Return (X, Y) of the center of cell containing provided text 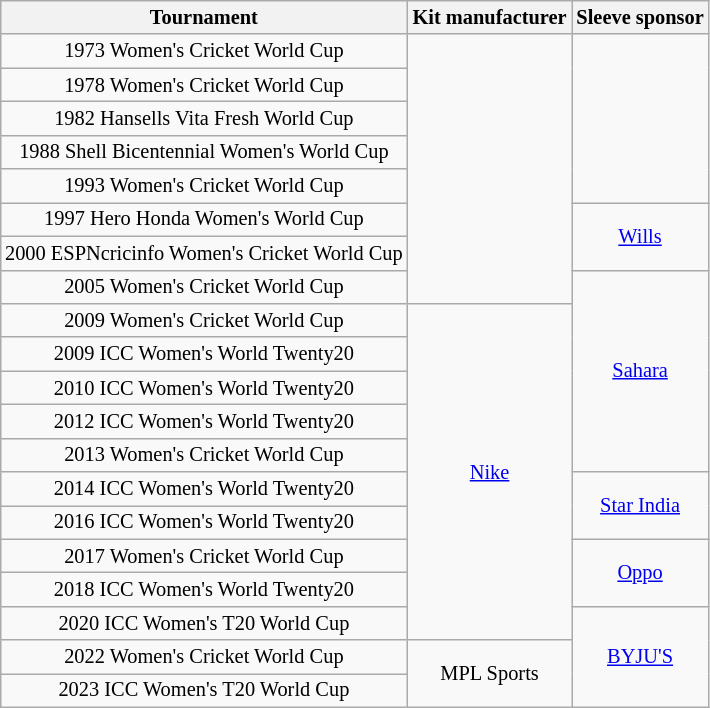
2022 Women's Cricket World Cup (204, 657)
Kit manufacturer (490, 17)
2023 ICC Women's T20 World Cup (204, 690)
2016 ICC Women's World Twenty20 (204, 522)
Oppo (640, 572)
1993 Women's Cricket World Cup (204, 186)
2013 Women's Cricket World Cup (204, 455)
1978 Women's Cricket World Cup (204, 85)
Star India (640, 506)
2014 ICC Women's World Twenty20 (204, 489)
2012 ICC Women's World Twenty20 (204, 421)
Sahara (640, 371)
Wills (640, 236)
1982 Hansells Vita Fresh World Cup (204, 118)
BYJU'S (640, 656)
Tournament (204, 17)
2020 ICC Women's T20 World Cup (204, 623)
2018 ICC Women's World Twenty20 (204, 589)
MPL Sports (490, 674)
2000 ESPNcricinfo Women's Cricket World Cup (204, 253)
Nike (490, 472)
1988 Shell Bicentennial Women's World Cup (204, 152)
2009 Women's Cricket World Cup (204, 320)
2017 Women's Cricket World Cup (204, 556)
Sleeve sponsor (640, 17)
2010 ICC Women's World Twenty20 (204, 388)
1973 Women's Cricket World Cup (204, 51)
1997 Hero Honda Women's World Cup (204, 219)
2009 ICC Women's World Twenty20 (204, 354)
2005 Women's Cricket World Cup (204, 287)
